For the text-containing cell, return its midpoint in [X, Y] coordinate format. 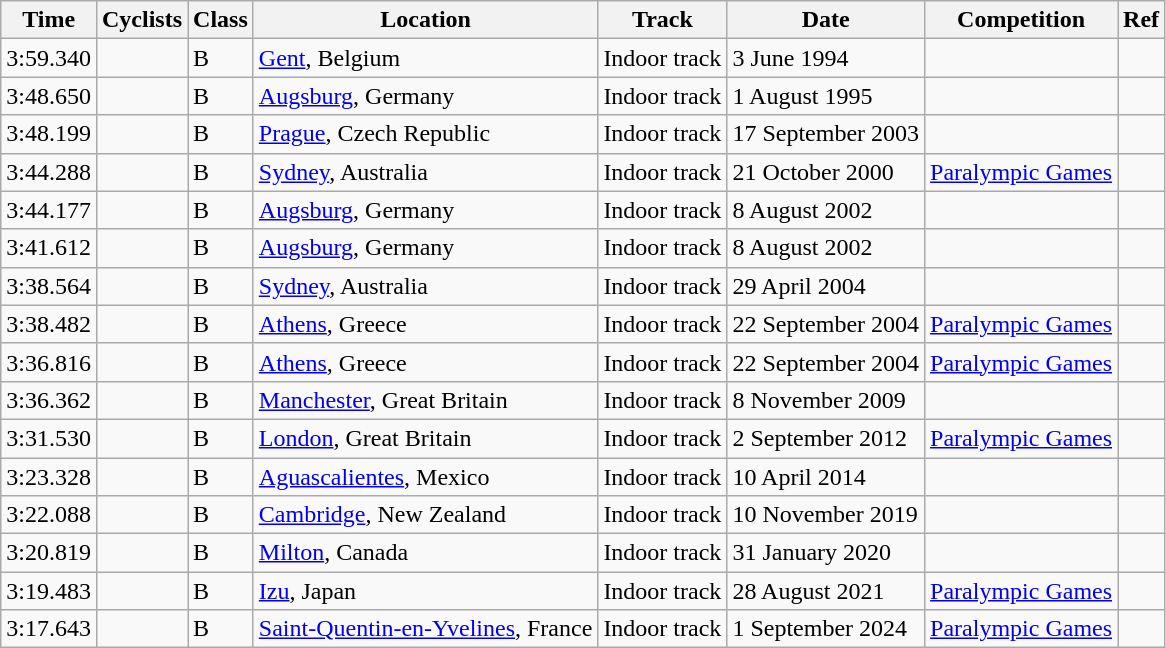
29 April 2004 [826, 286]
London, Great Britain [426, 438]
Izu, Japan [426, 591]
21 October 2000 [826, 172]
3:48.650 [49, 96]
Location [426, 20]
3 June 1994 [826, 58]
31 January 2020 [826, 553]
10 April 2014 [826, 477]
3:31.530 [49, 438]
Ref [1142, 20]
10 November 2019 [826, 515]
Saint-Quentin-en-Yvelines, France [426, 629]
1 September 2024 [826, 629]
28 August 2021 [826, 591]
3:38.482 [49, 324]
3:20.819 [49, 553]
Date [826, 20]
2 September 2012 [826, 438]
Prague, Czech Republic [426, 134]
Competition [1022, 20]
3:38.564 [49, 286]
Manchester, Great Britain [426, 400]
17 September 2003 [826, 134]
3:48.199 [49, 134]
Milton, Canada [426, 553]
8 November 2009 [826, 400]
3:36.816 [49, 362]
3:44.177 [49, 210]
Gent, Belgium [426, 58]
3:41.612 [49, 248]
3:23.328 [49, 477]
Cambridge, New Zealand [426, 515]
Aguascalientes, Mexico [426, 477]
Class [221, 20]
3:44.288 [49, 172]
3:36.362 [49, 400]
3:19.483 [49, 591]
Time [49, 20]
Track [662, 20]
3:59.340 [49, 58]
Cyclists [142, 20]
1 August 1995 [826, 96]
3:17.643 [49, 629]
3:22.088 [49, 515]
